Return [X, Y] of the center of cell containing provided text 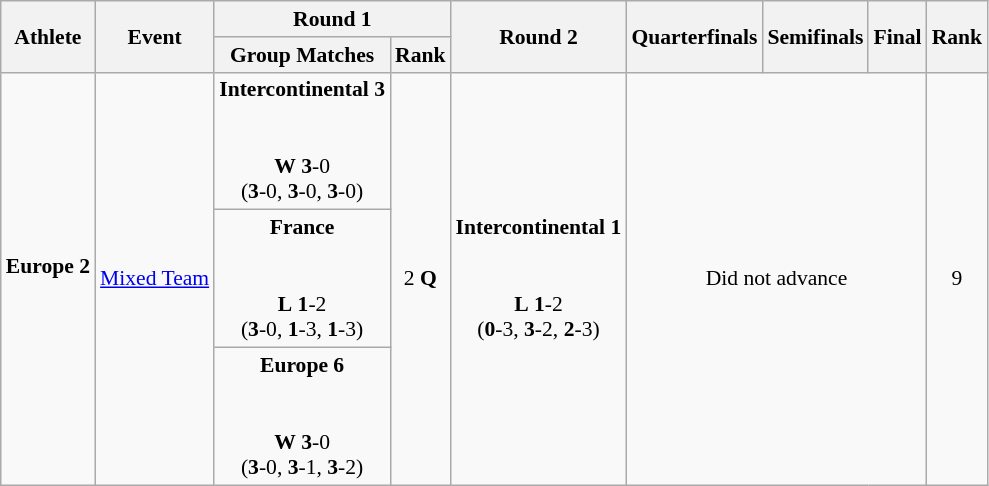
Group Matches [302, 55]
Did not advance [776, 278]
Final [897, 36]
Europe 2 [48, 278]
2 Q [420, 278]
Event [154, 36]
France L 1-2 (3-0, 1-3, 1-3) [302, 279]
9 [958, 278]
Quarterfinals [694, 36]
Intercontinental 3 W 3-0 (3-0, 3-0, 3-0) [302, 141]
Athlete [48, 36]
Intercontinental 1 L 1-2 (0-3, 3-2, 2-3) [539, 278]
Europe 6 W 3-0 (3-0, 3-1, 3-2) [302, 417]
Semifinals [815, 36]
Round 2 [539, 36]
Round 1 [332, 19]
Mixed Team [154, 278]
